For the text-containing cell, return its midpoint in [X, Y] coordinate format. 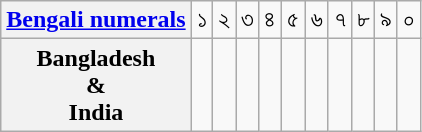
৮ [362, 20]
১ [202, 20]
৭ [340, 20]
৯ [386, 20]
০ [408, 20]
৩ [248, 20]
৫ [294, 20]
৪ [270, 20]
২ [224, 20]
Bangladesh&India [96, 85]
Bengali numerals [96, 20]
৬ [316, 20]
